Output the (x, y) coordinate of the center of the cell containing the given text.  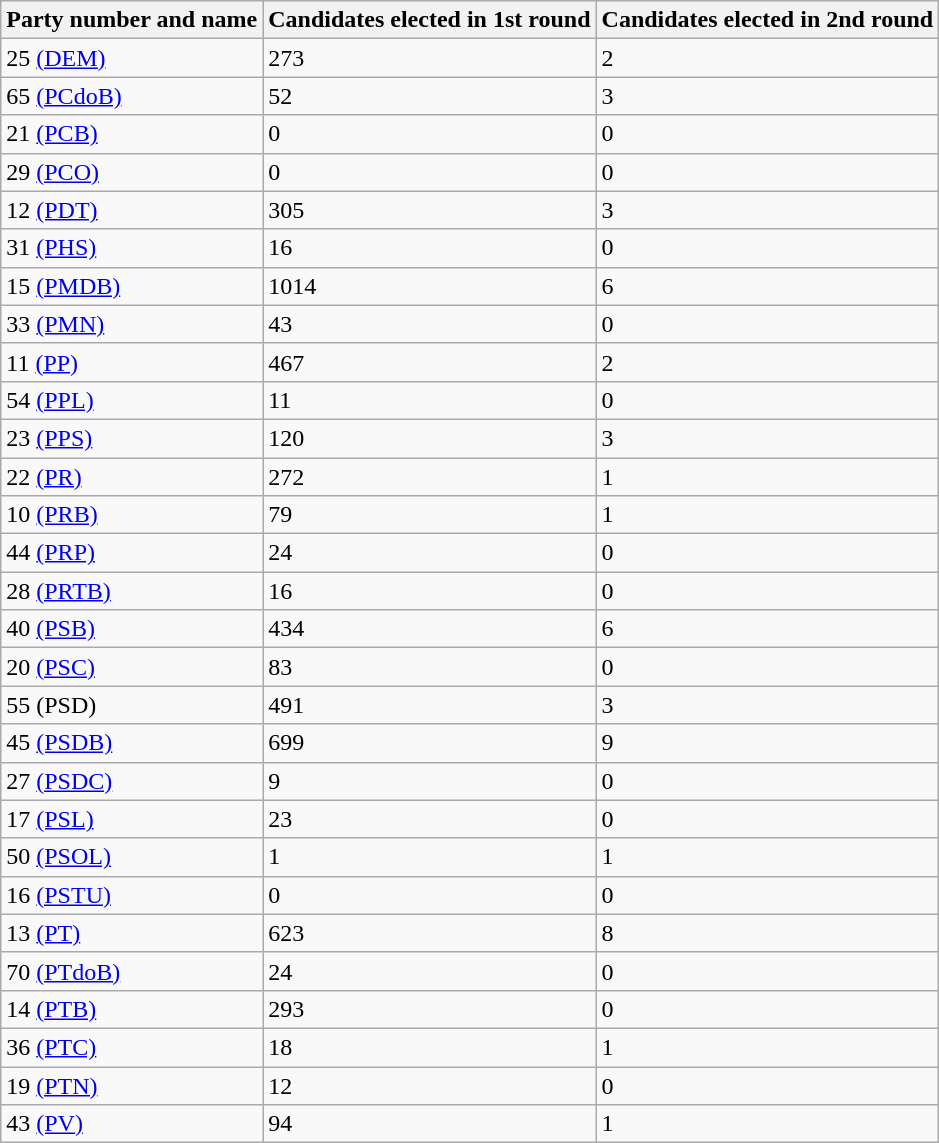
16 (PSTU) (132, 895)
23 (430, 819)
22 (PR) (132, 477)
434 (430, 629)
55 (PSD) (132, 705)
272 (430, 477)
23 (PPS) (132, 438)
293 (430, 1009)
19 (PTN) (132, 1085)
18 (430, 1047)
36 (PTC) (132, 1047)
11 (430, 400)
8 (768, 933)
45 (PSDB) (132, 743)
305 (430, 210)
623 (430, 933)
12 (430, 1085)
27 (PSDC) (132, 781)
10 (PRB) (132, 515)
50 (PSOL) (132, 857)
Party number and name (132, 20)
Candidates elected in 1st round (430, 20)
11 (PP) (132, 362)
44 (PRP) (132, 553)
14 (PTB) (132, 1009)
1014 (430, 286)
33 (PMN) (132, 324)
65 (PCdoB) (132, 96)
52 (430, 96)
40 (PSB) (132, 629)
54 (PPL) (132, 400)
Candidates elected in 2nd round (768, 20)
12 (PDT) (132, 210)
43 (430, 324)
13 (PT) (132, 933)
25 (DEM) (132, 58)
83 (430, 667)
699 (430, 743)
17 (PSL) (132, 819)
43 (PV) (132, 1124)
20 (PSC) (132, 667)
31 (PHS) (132, 248)
120 (430, 438)
29 (PCO) (132, 172)
467 (430, 362)
273 (430, 58)
94 (430, 1124)
491 (430, 705)
70 (PTdoB) (132, 971)
21 (PCB) (132, 134)
15 (PMDB) (132, 286)
79 (430, 515)
28 (PRTB) (132, 591)
